Provide the (x, y) coordinate of the cell's center where the given text is located.  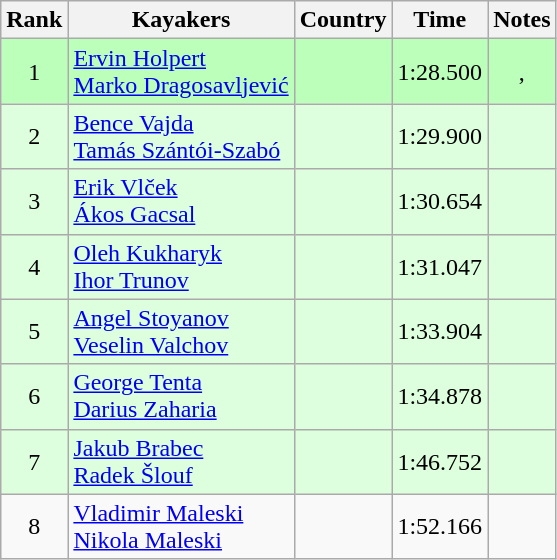
Jakub BrabecRadek Šlouf (181, 462)
Rank (34, 20)
1:33.904 (440, 332)
1 (34, 72)
, (522, 72)
Ervin HolpertMarko Dragosavljević (181, 72)
1:30.654 (440, 202)
Vladimir MaleskiNikola Maleski (181, 526)
Bence VajdaTamás Szántói-Szabó (181, 136)
8 (34, 526)
3 (34, 202)
1:28.500 (440, 72)
1:46.752 (440, 462)
6 (34, 396)
7 (34, 462)
Oleh KukharykIhor Trunov (181, 266)
Erik VlčekÁkos Gacsal (181, 202)
Notes (522, 20)
1:31.047 (440, 266)
Angel StoyanovVeselin Valchov (181, 332)
1:34.878 (440, 396)
Country (343, 20)
Kayakers (181, 20)
1:29.900 (440, 136)
4 (34, 266)
George TentaDarius Zaharia (181, 396)
1:52.166 (440, 526)
2 (34, 136)
5 (34, 332)
Time (440, 20)
